Determine the [x, y] coordinate at the center of the cell enclosing the given text.  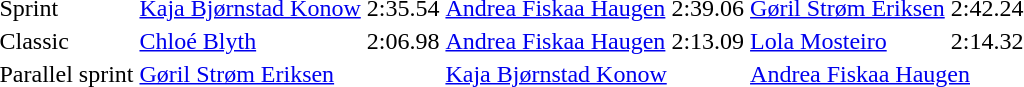
2:13.09 [708, 41]
Chloé Blyth [250, 41]
Lola Mosteiro [848, 41]
Andrea Fiskaa Haugen [556, 41]
2:06.98 [403, 41]
